Determine the [X, Y] coordinate at the center of the cell enclosing the given text.  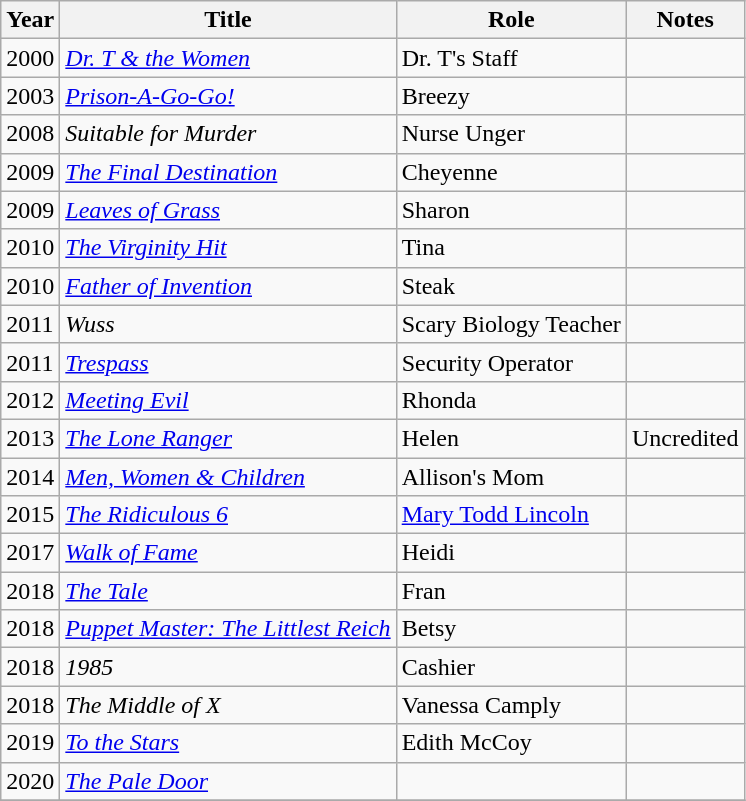
The Ridiculous 6 [228, 515]
Steak [511, 286]
Dr. T & the Women [228, 58]
Role [511, 20]
Title [228, 20]
To the Stars [228, 743]
Security Operator [511, 362]
2015 [30, 515]
2020 [30, 781]
Wuss [228, 324]
Prison-A-Go-Go! [228, 96]
Sharon [511, 210]
Allison's Mom [511, 477]
Men, Women & Children [228, 477]
Uncredited [685, 438]
2003 [30, 96]
2019 [30, 743]
The Final Destination [228, 172]
Helen [511, 438]
The Pale Door [228, 781]
Fran [511, 591]
Cheyenne [511, 172]
Nurse Unger [511, 134]
2012 [30, 400]
2000 [30, 58]
Year [30, 20]
Betsy [511, 629]
Scary Biology Teacher [511, 324]
Dr. T's Staff [511, 58]
Puppet Master: The Littlest Reich [228, 629]
2013 [30, 438]
Leaves of Grass [228, 210]
Heidi [511, 553]
2014 [30, 477]
Vanessa Camply [511, 705]
Breezy [511, 96]
Mary Todd Lincoln [511, 515]
The Lone Ranger [228, 438]
Trespass [228, 362]
Tina [511, 248]
The Tale [228, 591]
Meeting Evil [228, 400]
2017 [30, 553]
Edith McCoy [511, 743]
Cashier [511, 667]
Rhonda [511, 400]
The Virginity Hit [228, 248]
Father of Invention [228, 286]
2008 [30, 134]
1985 [228, 667]
The Middle of X [228, 705]
Suitable for Murder [228, 134]
Notes [685, 20]
Walk of Fame [228, 553]
